Locate the cell with the specified text and output its [X, Y] center coordinate. 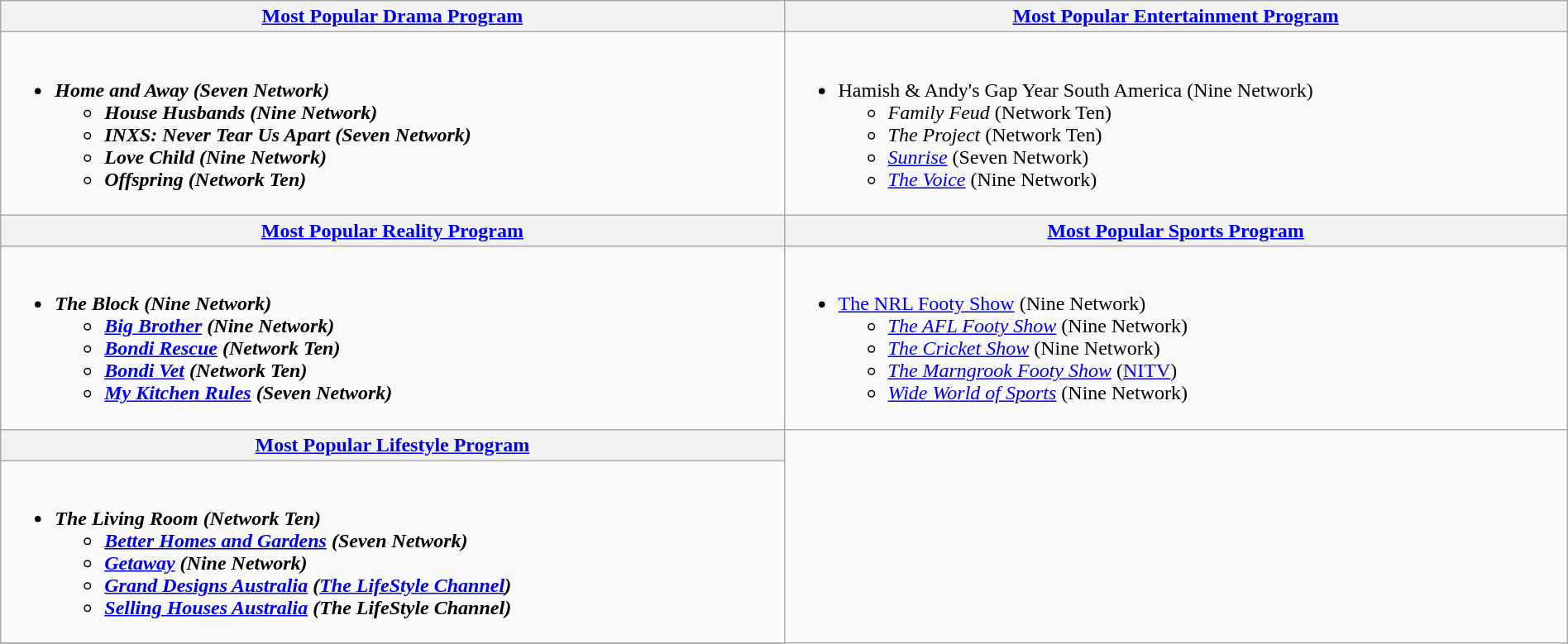
The Block (Nine Network)Big Brother (Nine Network)Bondi Rescue (Network Ten)Bondi Vet (Network Ten)My Kitchen Rules (Seven Network) [392, 337]
Most Popular Entertainment Program [1176, 17]
Most Popular Reality Program [392, 231]
Home and Away (Seven Network)House Husbands (Nine Network)INXS: Never Tear Us Apart (Seven Network)Love Child (Nine Network)Offspring (Network Ten) [392, 124]
Most Popular Drama Program [392, 17]
Most Popular Lifestyle Program [392, 445]
Most Popular Sports Program [1176, 231]
